Pinpoint the cell where the given text exists, returning its [x, y] midpoint coordinate. 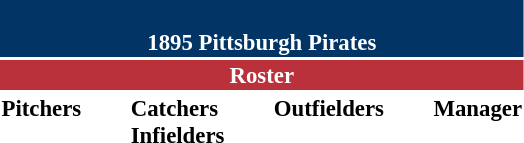
Roster [262, 75]
1895 Pittsburgh Pirates [262, 28]
